For the text-containing cell, return its midpoint in (X, Y) coordinate format. 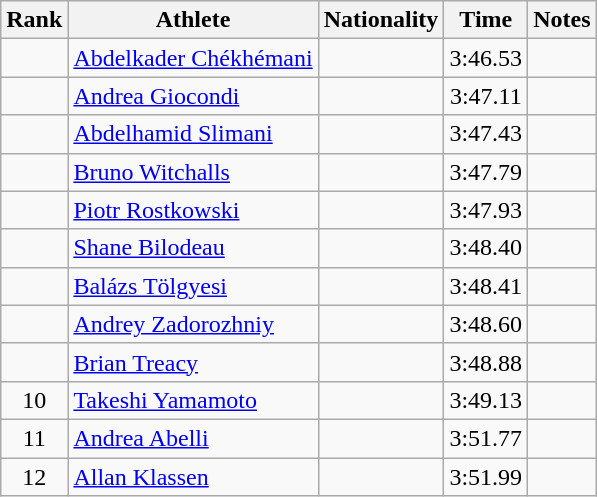
Andrea Giocondi (193, 96)
12 (34, 477)
10 (34, 400)
Nationality (381, 20)
3:47.79 (486, 172)
3:51.99 (486, 477)
3:47.43 (486, 134)
3:48.40 (486, 248)
3:48.60 (486, 324)
Brian Treacy (193, 362)
3:46.53 (486, 58)
Shane Bilodeau (193, 248)
Abdelkader Chékhémani (193, 58)
Abdelhamid Slimani (193, 134)
Takeshi Yamamoto (193, 400)
Notes (562, 20)
Bruno Witchalls (193, 172)
11 (34, 438)
Athlete (193, 20)
3:47.93 (486, 210)
Balázs Tölgyesi (193, 286)
Piotr Rostkowski (193, 210)
3:48.41 (486, 286)
3:48.88 (486, 362)
Time (486, 20)
3:51.77 (486, 438)
Rank (34, 20)
Andrea Abelli (193, 438)
3:49.13 (486, 400)
Allan Klassen (193, 477)
Andrey Zadorozhniy (193, 324)
3:47.11 (486, 96)
